From the cell containing the given text, extract its center point as [x, y] coordinate. 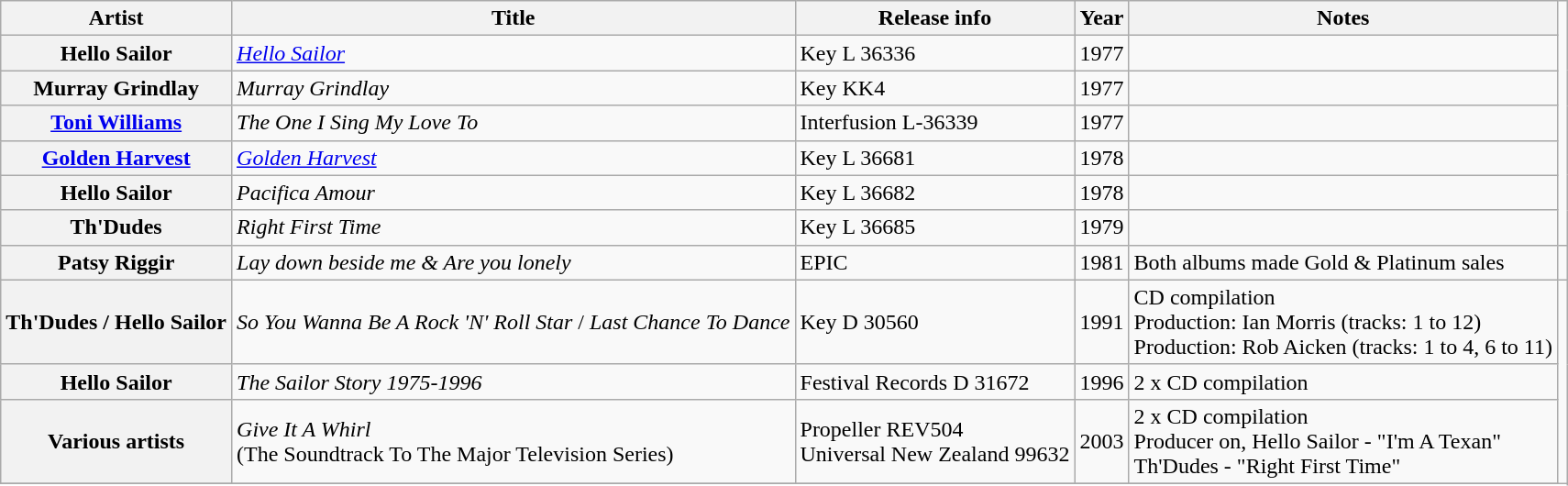
2 x CD compilation [1342, 381]
Pacifica Amour [513, 193]
Key L 36685 [935, 227]
2 x CD compilationProducer on, Hello Sailor - "I'm A Texan"Th'Dudes - "Right First Time" [1342, 441]
1979 [1102, 227]
Th'Dudes / Hello Sailor [116, 322]
Key D 30560 [935, 322]
Title [513, 18]
The One I Sing My Love To [513, 123]
CD compilationProduction: Ian Morris (tracks: 1 to 12)Production: Rob Aicken (tracks: 1 to 4, 6 to 11) [1342, 322]
Artist [116, 18]
The Sailor Story 1975-1996 [513, 381]
1981 [1102, 262]
Patsy Riggir [116, 262]
Year [1102, 18]
Key L 36336 [935, 53]
Interfusion L-36339 [935, 123]
Toni Williams [116, 123]
Both albums made Gold & Platinum sales [1342, 262]
Notes [1342, 18]
Lay down beside me & Are you lonely [513, 262]
Key L 36682 [935, 193]
Release info [935, 18]
Key L 36681 [935, 158]
Give It A Whirl(The Soundtrack To The Major Television Series) [513, 441]
2003 [1102, 441]
EPIC [935, 262]
Various artists [116, 441]
Festival Records D 31672 [935, 381]
1996 [1102, 381]
Key KK4 [935, 88]
Right First Time [513, 227]
1991 [1102, 322]
Th'Dudes [116, 227]
So You Wanna Be A Rock 'N' Roll Star / Last Chance To Dance [513, 322]
Propeller REV504Universal New Zealand 99632 [935, 441]
